Determine the [x, y] coordinate at the center of the cell enclosing the given text.  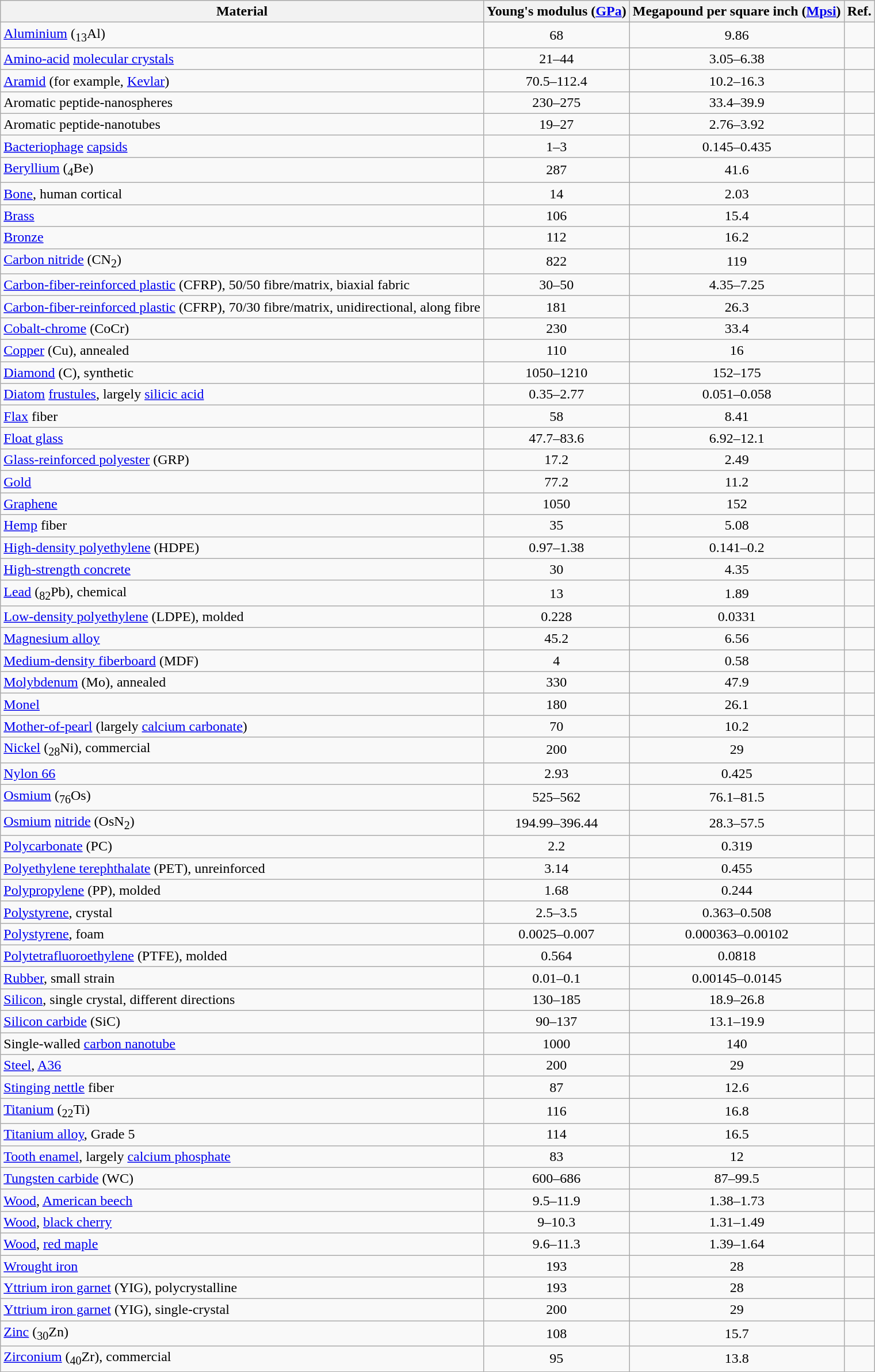
90–137 [556, 1022]
Ref. [859, 12]
Bacteriophage capsids [242, 146]
17.2 [556, 460]
95 [556, 1359]
0.455 [736, 868]
19–27 [556, 124]
Brass [242, 216]
26.3 [736, 306]
High-strength concrete [242, 569]
45.2 [556, 639]
10.2–16.3 [736, 81]
1000 [556, 1044]
0.145–0.435 [736, 146]
15.7 [736, 1333]
112 [556, 237]
Bone, human cortical [242, 194]
0.0025–0.007 [556, 934]
1.38–1.73 [736, 1200]
0.319 [736, 846]
4.35 [736, 569]
Monel [242, 704]
13.8 [736, 1359]
108 [556, 1333]
Tungsten carbide (WC) [242, 1178]
119 [736, 261]
11.2 [736, 482]
Cobalt-chrome (CoCr) [242, 328]
Yttrium iron garnet (YIG), single-crystal [242, 1310]
0.141–0.2 [736, 547]
1.39–1.64 [736, 1244]
1050–1210 [556, 373]
30 [556, 569]
1.31–1.49 [736, 1222]
2.2 [556, 846]
0.00145–0.0145 [736, 978]
181 [556, 306]
Diatom frustules, largely silicic acid [242, 394]
77.2 [556, 482]
Nickel (28Ni), commercial [242, 750]
Wood, black cherry [242, 1222]
Wood, American beech [242, 1200]
18.9–26.8 [736, 999]
110 [556, 351]
Polytetrafluoroethylene (PTFE), molded [242, 956]
Yttrium iron garnet (YIG), polycrystalline [242, 1288]
Aromatic peptide-nanospheres [242, 102]
Material [242, 12]
2.49 [736, 460]
Hemp fiber [242, 526]
0.051–0.058 [736, 394]
9.5–11.9 [556, 1200]
30–50 [556, 285]
Carbon nitride (CN2) [242, 261]
Wrought iron [242, 1266]
0.01–0.1 [556, 978]
28.3–57.5 [736, 823]
87–99.5 [736, 1178]
41.6 [736, 170]
6.92–12.1 [736, 438]
130–185 [556, 999]
287 [556, 170]
Flax fiber [242, 416]
10.2 [736, 726]
Graphene [242, 504]
13 [556, 593]
2.5–3.5 [556, 912]
0.564 [556, 956]
1.68 [556, 890]
15.4 [736, 216]
Copper (Cu), annealed [242, 351]
21–44 [556, 59]
Lead (82Pb), chemical [242, 593]
114 [556, 1135]
Zirconium (40Zr), commercial [242, 1359]
Molybdenum (Mo), annealed [242, 683]
Silicon carbide (SiC) [242, 1022]
Carbon-fiber-reinforced plastic (CFRP), 50/50 fibre/matrix, biaxial fabric [242, 285]
Amino-acid molecular crystals [242, 59]
Aluminium (13Al) [242, 35]
2.76–3.92 [736, 124]
33.4 [736, 328]
1–3 [556, 146]
13.1–19.9 [736, 1022]
Osmium (76Os) [242, 797]
Diamond (C), synthetic [242, 373]
Osmium nitride (OsN2) [242, 823]
Low-density polyethylene (LDPE), molded [242, 617]
3.05–6.38 [736, 59]
9.6–11.3 [556, 1244]
106 [556, 216]
0.228 [556, 617]
Magnesium alloy [242, 639]
58 [556, 416]
6.56 [736, 639]
Polystyrene, crystal [242, 912]
330 [556, 683]
70 [556, 726]
68 [556, 35]
0.425 [736, 773]
35 [556, 526]
0.58 [736, 661]
116 [556, 1111]
2.03 [736, 194]
12 [736, 1156]
0.0818 [736, 956]
Glass-reinforced polyester (GRP) [242, 460]
70.5–112.4 [556, 81]
9–10.3 [556, 1222]
822 [556, 261]
Polystyrene, foam [242, 934]
Mother-of-pearl (largely calcium carbonate) [242, 726]
47.9 [736, 683]
1050 [556, 504]
16.8 [736, 1111]
Young's modulus (GPa) [556, 12]
0.000363–0.00102 [736, 934]
Stinging nettle fiber [242, 1087]
152 [736, 504]
152–175 [736, 373]
87 [556, 1087]
Titanium (22Ti) [242, 1111]
230–275 [556, 102]
Titanium alloy, Grade 5 [242, 1135]
83 [556, 1156]
Tooth enamel, largely calcium phosphate [242, 1156]
26.1 [736, 704]
16.5 [736, 1135]
1.89 [736, 593]
0.363–0.508 [736, 912]
Wood, red maple [242, 1244]
Steel, A36 [242, 1066]
5.08 [736, 526]
Aromatic peptide-nanotubes [242, 124]
Polycarbonate (PC) [242, 846]
3.14 [556, 868]
2.93 [556, 773]
140 [736, 1044]
12.6 [736, 1087]
8.41 [736, 416]
76.1–81.5 [736, 797]
Nylon 66 [242, 773]
Silicon, single crystal, different directions [242, 999]
14 [556, 194]
600–686 [556, 1178]
47.7–83.6 [556, 438]
Zinc (30Zn) [242, 1333]
Rubber, small strain [242, 978]
Single-walled carbon nanotube [242, 1044]
Carbon-fiber-reinforced plastic (CFRP), 70/30 fibre/matrix, unidirectional, along fibre [242, 306]
Bronze [242, 237]
180 [556, 704]
Aramid (for example, Kevlar) [242, 81]
Beryllium (4Be) [242, 170]
Gold [242, 482]
Polyethylene terephthalate (PET), unreinforced [242, 868]
230 [556, 328]
Medium-density fiberboard (MDF) [242, 661]
Float glass [242, 438]
0.244 [736, 890]
Megapound per square inch (Mpsi) [736, 12]
4.35–7.25 [736, 285]
194.99–396.44 [556, 823]
0.35–2.77 [556, 394]
0.97–1.38 [556, 547]
4 [556, 661]
33.4–39.9 [736, 102]
16 [736, 351]
0.0331 [736, 617]
High-density polyethylene (HDPE) [242, 547]
525–562 [556, 797]
9.86 [736, 35]
Polypropylene (PP), molded [242, 890]
16.2 [736, 237]
